Return (X, Y) of the center of cell containing provided text 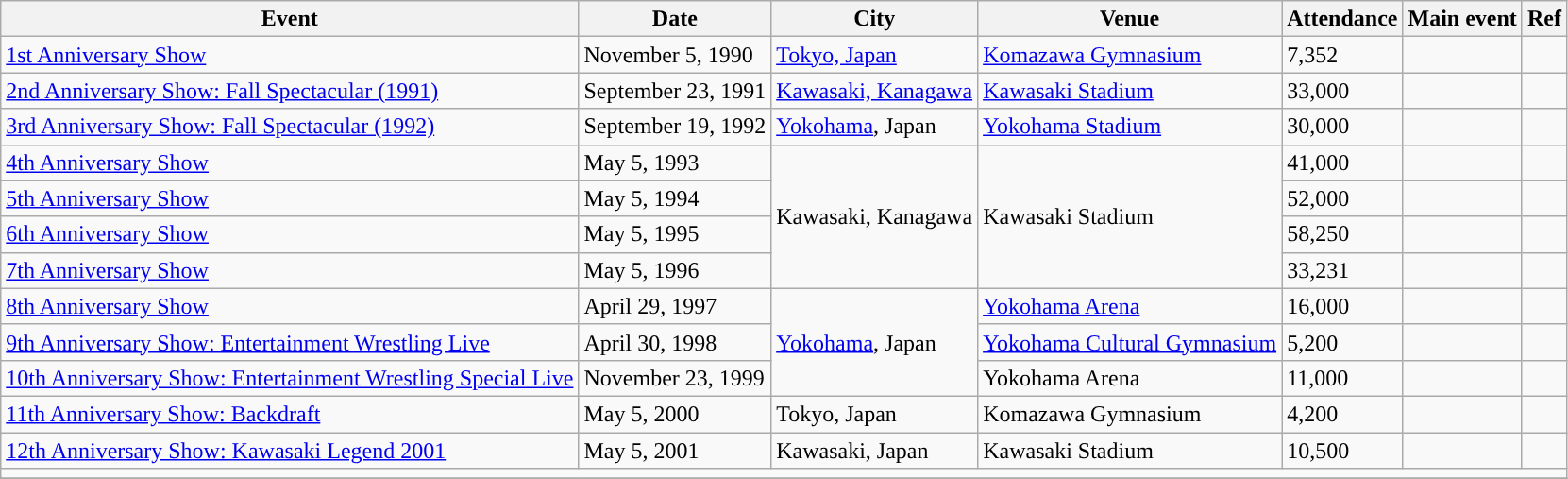
May 5, 1996 (675, 270)
September 19, 1992 (675, 127)
1st Anniversary Show (290, 55)
3rd Anniversary Show: Fall Spectacular (1992) (290, 127)
6th Anniversary Show (290, 234)
52,000 (1342, 198)
10,500 (1342, 451)
Yokohama Cultural Gymnasium (1130, 342)
Event (290, 19)
11,000 (1342, 378)
May 5, 1995 (675, 234)
5th Anniversary Show (290, 198)
30,000 (1342, 127)
May 5, 2000 (675, 414)
7,352 (1342, 55)
4,200 (1342, 414)
9th Anniversary Show: Entertainment Wrestling Live (290, 342)
November 5, 1990 (675, 55)
Ref (1544, 19)
58,250 (1342, 234)
12th Anniversary Show: Kawasaki Legend 2001 (290, 451)
September 23, 1991 (675, 91)
April 29, 1997 (675, 306)
Attendance (1342, 19)
41,000 (1342, 163)
Main event (1462, 19)
16,000 (1342, 306)
Kawasaki, Japan (874, 451)
8th Anniversary Show (290, 306)
May 5, 1994 (675, 198)
November 23, 1999 (675, 378)
Date (675, 19)
10th Anniversary Show: Entertainment Wrestling Special Live (290, 378)
5,200 (1342, 342)
33,231 (1342, 270)
May 5, 2001 (675, 451)
33,000 (1342, 91)
Venue (1130, 19)
7th Anniversary Show (290, 270)
11th Anniversary Show: Backdraft (290, 414)
May 5, 1993 (675, 163)
4th Anniversary Show (290, 163)
Yokohama Stadium (1130, 127)
2nd Anniversary Show: Fall Spectacular (1991) (290, 91)
April 30, 1998 (675, 342)
City (874, 19)
